Identify which cell holds the provided text, then report its (x, y) central coordinate. 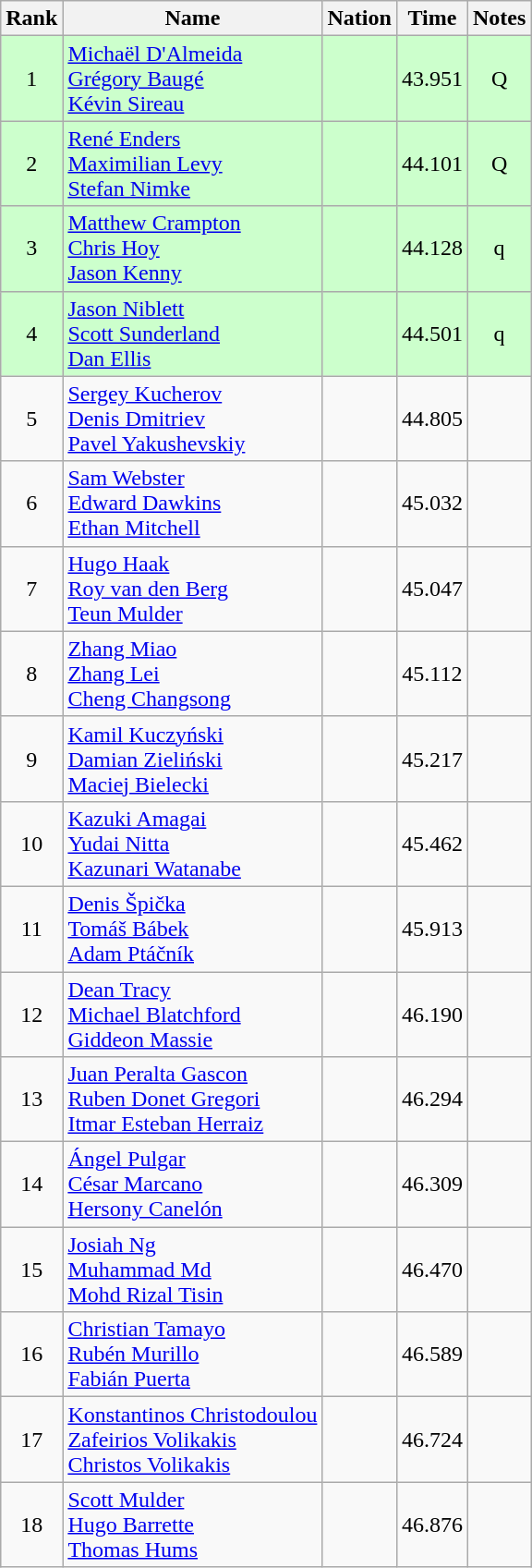
46.876 (432, 1525)
16 (31, 1355)
45.032 (432, 504)
7 (31, 589)
Notes (499, 18)
Denis ŠpičkaTomáš Bábek Adam Ptáčník (192, 929)
44.101 (432, 164)
44.501 (432, 334)
4 (31, 334)
Kamil KuczyńskiDamian Zieliński Maciej Bielecki (192, 759)
Dean TracyMichael Blatchford Giddeon Massie (192, 1015)
18 (31, 1525)
14 (31, 1185)
46.190 (432, 1015)
Time (432, 18)
Scott MulderHugo Barrette Thomas Hums (192, 1525)
Michaël D'AlmeidaGrégory Baugé Kévin Sireau (192, 79)
12 (31, 1015)
46.470 (432, 1270)
Jason NiblettScott Sunderland Dan Ellis (192, 334)
6 (31, 504)
8 (31, 674)
1 (31, 79)
Sam WebsterEdward Dawkins Ethan Mitchell (192, 504)
46.589 (432, 1355)
46.294 (432, 1100)
Josiah NgMuhammad Md Mohd Rizal Tisin (192, 1270)
17 (31, 1440)
46.309 (432, 1185)
Kazuki AmagaiYudai Nitta Kazunari Watanabe (192, 844)
45.913 (432, 929)
45.047 (432, 589)
11 (31, 929)
Christian TamayoRubén Murillo Fabián Puerta (192, 1355)
15 (31, 1270)
45.217 (432, 759)
44.128 (432, 249)
10 (31, 844)
Zhang MiaoZhang Lei Cheng Changsong (192, 674)
Konstantinos ChristodoulouZafeirios Volikakis Christos Volikakis (192, 1440)
9 (31, 759)
Nation (359, 18)
Ángel PulgarCésar Marcano Hersony Canelón (192, 1185)
René EndersMaximilian Levy Stefan Nimke (192, 164)
45.462 (432, 844)
Hugo HaakRoy van den Berg Teun Mulder (192, 589)
Rank (31, 18)
Sergey KucherovDenis Dmitriev Pavel Yakushevskiy (192, 419)
Matthew CramptonChris Hoy Jason Kenny (192, 249)
44.805 (432, 419)
45.112 (432, 674)
2 (31, 164)
Name (192, 18)
43.951 (432, 79)
Juan Peralta GasconRuben Donet Gregori Itmar Esteban Herraiz (192, 1100)
13 (31, 1100)
46.724 (432, 1440)
5 (31, 419)
3 (31, 249)
